Scan for the cell matching the given text and deliver its (x, y) coordinate at center. 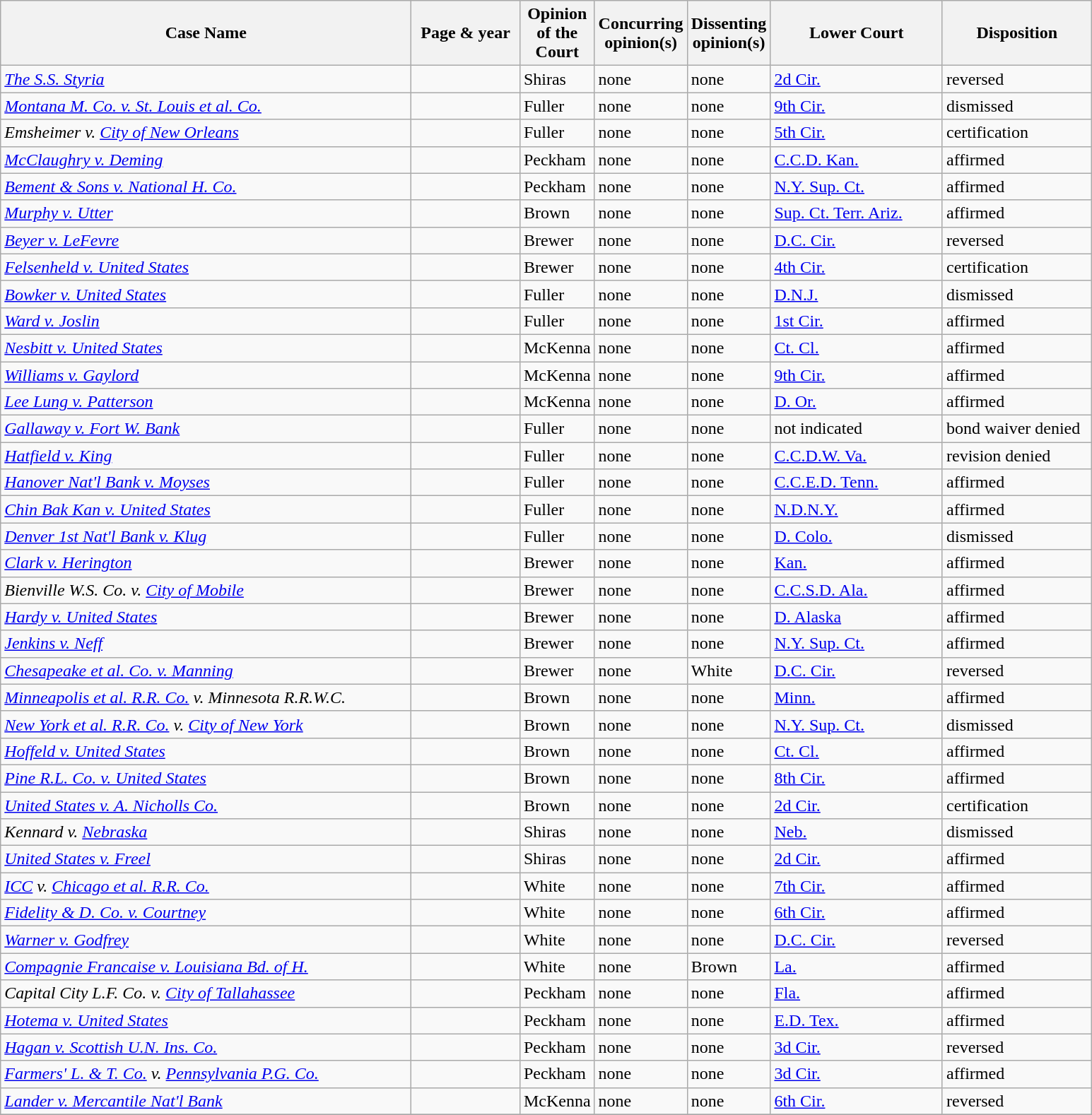
Fla. (857, 993)
Bienville W.S. Co. v. City of Mobile (206, 590)
ICC v. Chicago et al. R.R. Co. (206, 886)
Page & year (466, 33)
Clark v. Herington (206, 563)
Felsenheld v. United States (206, 267)
Jenkins v. Neff (206, 644)
Lower Court (857, 33)
Emsheimer v. City of New Orleans (206, 133)
E.D. Tex. (857, 1020)
Pine R.L. Co. v. United States (206, 778)
Beyer v. LeFevre (206, 240)
Kan. (857, 563)
bond waiver denied (1016, 429)
Hatfield v. King (206, 456)
D. Or. (857, 402)
C.C.E.D. Tenn. (857, 483)
Bowker v. United States (206, 294)
7th Cir. (857, 886)
Bement & Sons v. National H. Co. (206, 187)
D. Colo. (857, 536)
Fidelity & D. Co. v. Courtney (206, 913)
Hanover Nat'l Bank v. Moyses (206, 483)
Sup. Ct. Terr. Ariz. (857, 213)
McClaughry v. Deming (206, 160)
Farmers' L. & T. Co. v. Pennsylvania P.G. Co. (206, 1074)
Hardy v. United States (206, 617)
Disposition (1016, 33)
C.C.S.D. Ala. (857, 590)
Compagnie Francaise v. Louisiana Bd. of H. (206, 967)
C.C.D. Kan. (857, 160)
4th Cir. (857, 267)
Warner v. Godfrey (206, 940)
Minneapolis et al. R.R. Co. v. Minnesota R.R.W.C. (206, 697)
5th Cir. (857, 133)
Case Name (206, 33)
Williams v. Gaylord (206, 375)
Hotema v. United States (206, 1020)
The S.S. Styria (206, 79)
Montana M. Co. v. St. Louis et al. Co. (206, 106)
revision denied (1016, 456)
Gallaway v. Fort W. Bank (206, 429)
Hagan v. Scottish U.N. Ins. Co. (206, 1047)
C.C.D.W. Va. (857, 456)
Nesbitt v. United States (206, 348)
Murphy v. Utter (206, 213)
Dissenting opinion(s) (729, 33)
D.N.J. (857, 294)
not indicated (857, 429)
Ward v. Joslin (206, 321)
8th Cir. (857, 778)
D. Alaska (857, 617)
La. (857, 967)
N.D.N.Y. (857, 509)
1st Cir. (857, 321)
United States v. Freel (206, 859)
Capital City L.F. Co. v. City of Tallahassee (206, 993)
Opinion of the Court (557, 33)
Lee Lung v. Patterson (206, 402)
Minn. (857, 697)
United States v. A. Nicholls Co. (206, 805)
Concurring opinion(s) (640, 33)
Chesapeake et al. Co. v. Manning (206, 671)
Neb. (857, 832)
Chin Bak Kan v. United States (206, 509)
Denver 1st Nat'l Bank v. Klug (206, 536)
New York et al. R.R. Co. v. City of New York (206, 724)
Lander v. Mercantile Nat'l Bank (206, 1101)
Kennard v. Nebraska (206, 832)
Hoffeld v. United States (206, 751)
